Detect which cell encompasses the target text, then output its [x, y] center coordinate. 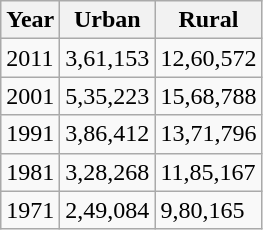
2,49,084 [108, 210]
3,61,153 [108, 58]
5,35,223 [108, 96]
Rural [208, 20]
1991 [30, 134]
13,71,796 [208, 134]
3,28,268 [108, 172]
2011 [30, 58]
15,68,788 [208, 96]
9,80,165 [208, 210]
3,86,412 [108, 134]
12,60,572 [208, 58]
Urban [108, 20]
1981 [30, 172]
11,85,167 [208, 172]
1971 [30, 210]
2001 [30, 96]
Year [30, 20]
